Detect which cell encompasses the target text, then output its [x, y] center coordinate. 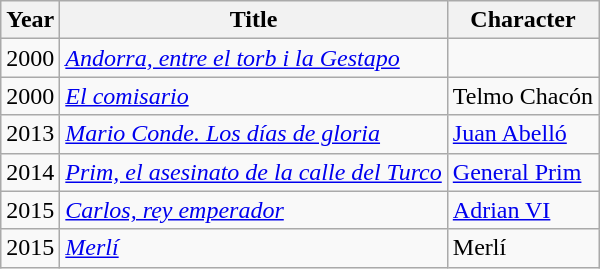
El comisario [254, 96]
Juan Abelló [522, 134]
Andorra, entre el torb i la Gestapo [254, 58]
Adrian VI [522, 210]
2013 [30, 134]
2014 [30, 172]
Prim, el asesinato de la calle del Turco [254, 172]
Year [30, 20]
Character [522, 20]
Title [254, 20]
Mario Conde. Los días de gloria [254, 134]
General Prim [522, 172]
Carlos, rey emperador [254, 210]
Telmo Chacón [522, 96]
